Return [X, Y] of the center of cell containing provided text 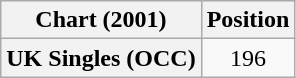
UK Singles (OCC) [101, 58]
Chart (2001) [101, 20]
Position [248, 20]
196 [248, 58]
